Locate the cell with the specified text and output its [x, y] center coordinate. 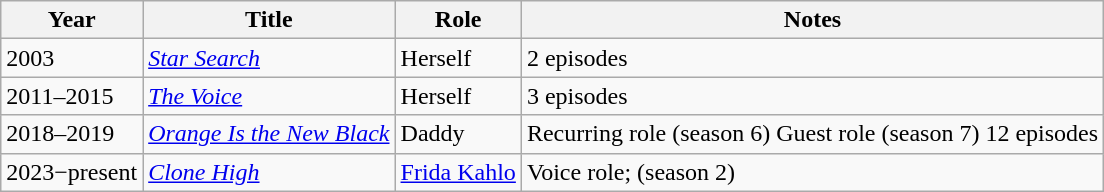
Orange Is the New Black [269, 134]
2 episodes [812, 58]
The Voice [269, 96]
Notes [812, 20]
2018–2019 [72, 134]
Role [458, 20]
3 episodes [812, 96]
Recurring role (season 6) Guest role (season 7) 12 episodes [812, 134]
Year [72, 20]
Clone High [269, 172]
2023−present [72, 172]
Title [269, 20]
Daddy [458, 134]
Voice role; (season 2) [812, 172]
2011–2015 [72, 96]
2003 [72, 58]
Frida Kahlo [458, 172]
Star Search [269, 58]
